For the text-containing cell, return its midpoint in (X, Y) coordinate format. 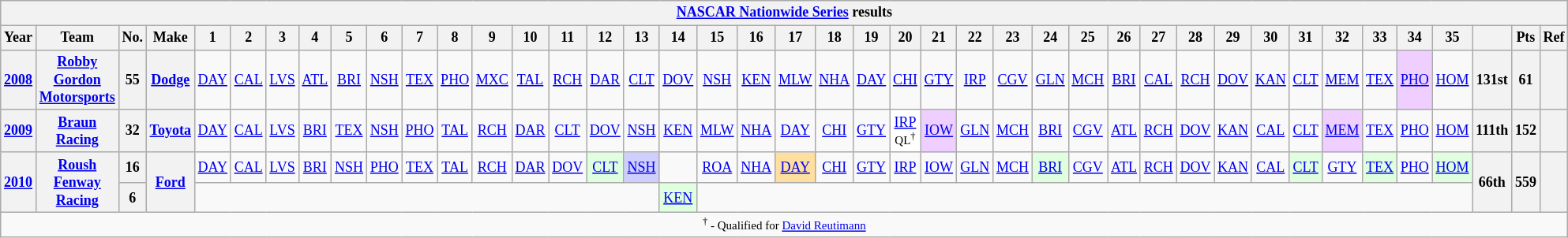
No. (133, 38)
29 (1233, 38)
35 (1453, 38)
Robby Gordon Motorsports (77, 80)
10 (531, 38)
66th (1492, 182)
Ford (171, 182)
18 (835, 38)
9 (492, 38)
Team (77, 38)
15 (717, 38)
ROA (717, 167)
Toyota (171, 131)
28 (1195, 38)
4 (315, 38)
2 (248, 38)
31 (1306, 38)
Make (171, 38)
34 (1415, 38)
2008 (19, 80)
2010 (19, 182)
14 (678, 38)
Ref (1554, 38)
MXC (492, 80)
33 (1380, 38)
55 (133, 80)
Dodge (171, 80)
111th (1492, 131)
Roush Fenway Racing (77, 182)
IRPQL† (906, 131)
Pts (1526, 38)
30 (1270, 38)
26 (1124, 38)
24 (1050, 38)
13 (641, 38)
12 (606, 38)
5 (349, 38)
61 (1526, 80)
Year (19, 38)
Braun Racing (77, 131)
† - Qualified for David Reutimann (785, 225)
7 (420, 38)
11 (568, 38)
131st (1492, 80)
17 (796, 38)
25 (1088, 38)
2009 (19, 131)
20 (906, 38)
8 (455, 38)
3 (283, 38)
27 (1158, 38)
23 (1013, 38)
152 (1526, 131)
559 (1526, 182)
22 (975, 38)
19 (872, 38)
21 (939, 38)
NASCAR Nationwide Series results (785, 13)
1 (212, 38)
